Return the (X, Y) coordinate for the center point of the cell that contains the specified text.  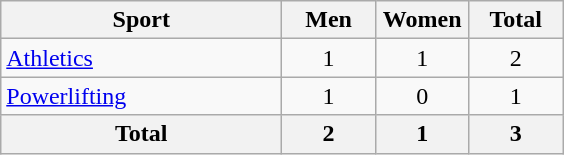
Sport (142, 20)
Women (422, 20)
3 (516, 134)
Men (329, 20)
Powerlifting (142, 96)
0 (422, 96)
Athletics (142, 58)
